Capture the cell that displays the provided text and extract its [X, Y] central coordinate. 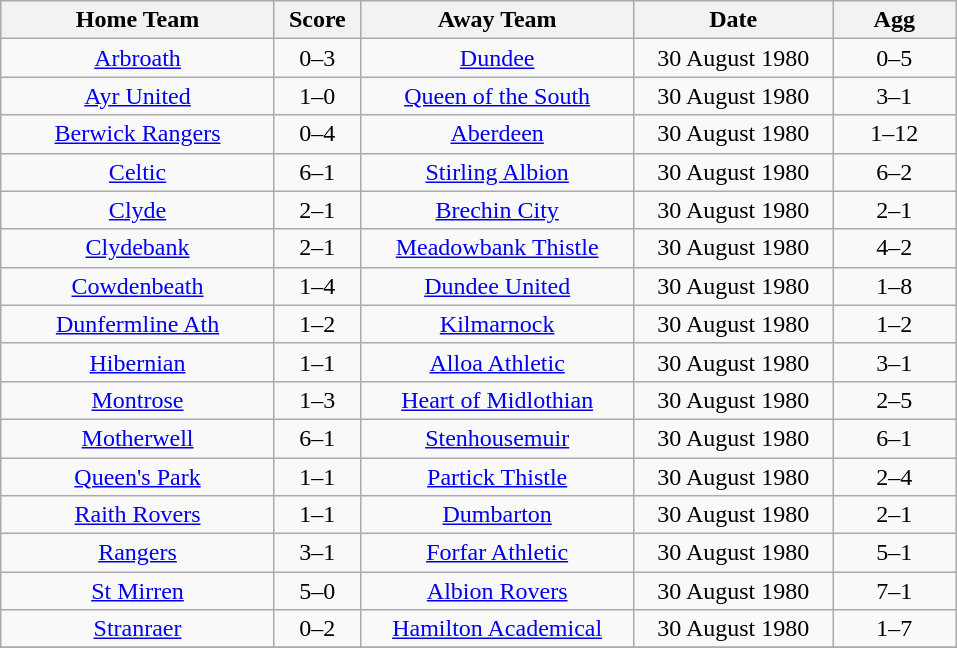
1–8 [894, 286]
Date [734, 20]
Clydebank [138, 248]
1–12 [894, 134]
Home Team [138, 20]
Away Team [497, 20]
Aberdeen [497, 134]
2–5 [894, 400]
Kilmarnock [497, 324]
7–1 [894, 591]
Raith Rovers [138, 515]
St Mirren [138, 591]
Dundee United [497, 286]
Celtic [138, 172]
Clyde [138, 210]
Agg [894, 20]
0–4 [317, 134]
Arbroath [138, 58]
Motherwell [138, 438]
0–5 [894, 58]
4–2 [894, 248]
Albion Rovers [497, 591]
Hibernian [138, 362]
0–3 [317, 58]
Cowdenbeath [138, 286]
1–3 [317, 400]
Stenhousemuir [497, 438]
Partick Thistle [497, 477]
Alloa Athletic [497, 362]
Queen of the South [497, 96]
Meadowbank Thistle [497, 248]
5–0 [317, 591]
Ayr United [138, 96]
1–4 [317, 286]
1–0 [317, 96]
Montrose [138, 400]
Queen's Park [138, 477]
0–2 [317, 629]
Stranraer [138, 629]
6–2 [894, 172]
Dunfermline Ath [138, 324]
Dumbarton [497, 515]
Dundee [497, 58]
Brechin City [497, 210]
Score [317, 20]
Berwick Rangers [138, 134]
Forfar Athletic [497, 553]
Rangers [138, 553]
1–7 [894, 629]
Heart of Midlothian [497, 400]
5–1 [894, 553]
Stirling Albion [497, 172]
2–4 [894, 477]
Hamilton Academical [497, 629]
